Capture the cell that displays the provided text and extract its [x, y] central coordinate. 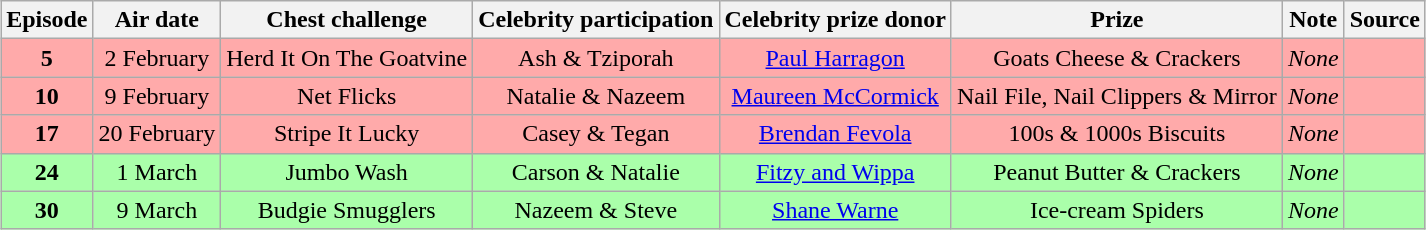
Stripe It Lucky [347, 134]
Note [1313, 20]
10 [47, 96]
Net Flicks [347, 96]
Jumbo Wash [347, 172]
Casey & Tegan [596, 134]
9 February [157, 96]
Natalie & Nazeem [596, 96]
Ice-cream Spiders [1116, 210]
Maureen McCormick [835, 96]
Nazeem & Steve [596, 210]
Source [1384, 20]
Celebrity participation [596, 20]
Goats Cheese & Crackers [1116, 58]
Nail File, Nail Clippers & Mirror [1116, 96]
1 March [157, 172]
Episode [47, 20]
Budgie Smugglers [347, 210]
Ash & Tziporah [596, 58]
Carson & Natalie [596, 172]
Paul Harragon [835, 58]
Herd It On The Goatvine [347, 58]
20 February [157, 134]
Celebrity prize donor [835, 20]
Prize [1116, 20]
Chest challenge [347, 20]
Shane Warne [835, 210]
9 March [157, 210]
Air date [157, 20]
Fitzy and Wippa [835, 172]
2 February [157, 58]
30 [47, 210]
Brendan Fevola [835, 134]
24 [47, 172]
100s & 1000s Biscuits [1116, 134]
Peanut Butter & Crackers [1116, 172]
17 [47, 134]
5 [47, 58]
